Search for the cell housing the specified text and yield its (x, y) center coordinate. 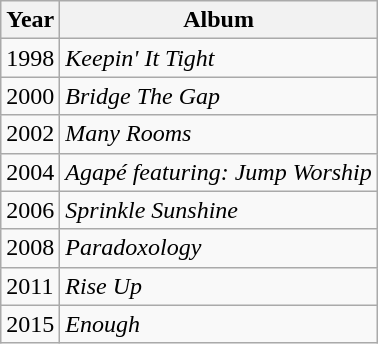
Bridge The Gap (218, 96)
Agapé featuring: Jump Worship (218, 172)
2011 (30, 286)
2004 (30, 172)
2000 (30, 96)
2015 (30, 324)
Album (218, 20)
Year (30, 20)
Enough (218, 324)
Sprinkle Sunshine (218, 210)
2002 (30, 134)
Rise Up (218, 286)
Paradoxology (218, 248)
Keepin' It Tight (218, 58)
2006 (30, 210)
1998 (30, 58)
Many Rooms (218, 134)
2008 (30, 248)
